Provide the (x, y) coordinate of the cell's center where the given text is located.  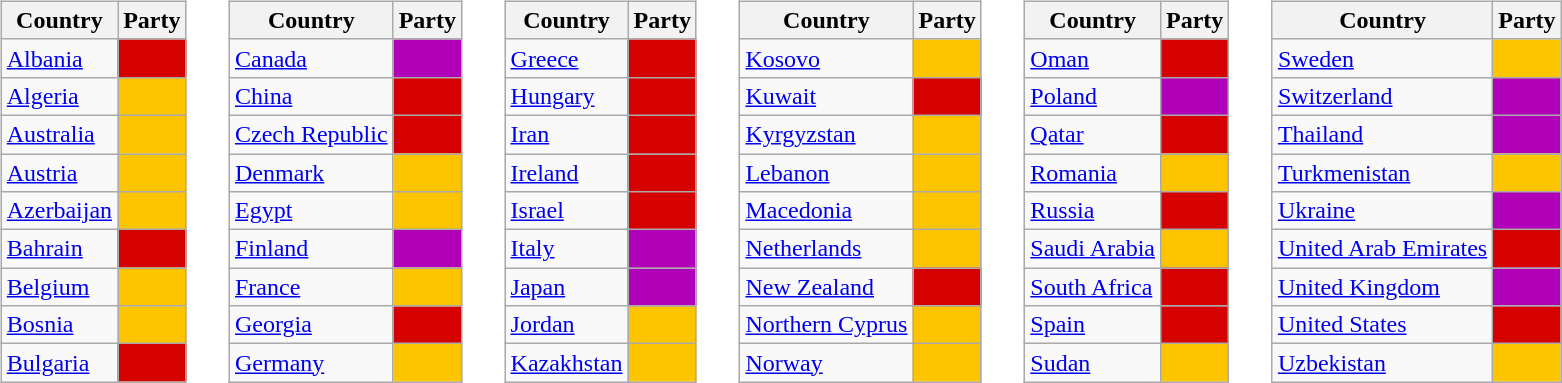
Macedonia (826, 211)
Jordan (566, 325)
Kuwait (826, 96)
Lebanon (826, 173)
Germany (311, 363)
Ireland (566, 173)
Kyrgyzstan (826, 134)
Iran (566, 134)
Denmark (311, 173)
Kosovo (826, 58)
Ukraine (1382, 211)
Switzerland (1382, 96)
Norway (826, 363)
Azerbaijan (59, 211)
Saudi Arabia (1093, 249)
Qatar (1093, 134)
Spain (1093, 325)
Egypt (311, 211)
Bulgaria (59, 363)
Bahrain (59, 249)
Netherlands (826, 249)
Algeria (59, 96)
Uzbekistan (1382, 363)
Kazakhstan (566, 363)
France (311, 287)
Bosnia (59, 325)
China (311, 96)
Sweden (1382, 58)
Northern Cyprus (826, 325)
Turkmenistan (1382, 173)
United Kingdom (1382, 287)
Sudan (1093, 363)
Austria (59, 173)
Israel (566, 211)
Poland (1093, 96)
Czech Republic (311, 134)
Russia (1093, 211)
Belgium (59, 287)
Thailand (1382, 134)
Canada (311, 58)
Finland (311, 249)
South Africa (1093, 287)
Greece (566, 58)
Australia (59, 134)
New Zealand (826, 287)
Japan (566, 287)
Oman (1093, 58)
United Arab Emirates (1382, 249)
Hungary (566, 96)
Romania (1093, 173)
Georgia (311, 325)
Italy (566, 249)
Albania (59, 58)
United States (1382, 325)
